Search for the cell housing the specified text and yield its (x, y) center coordinate. 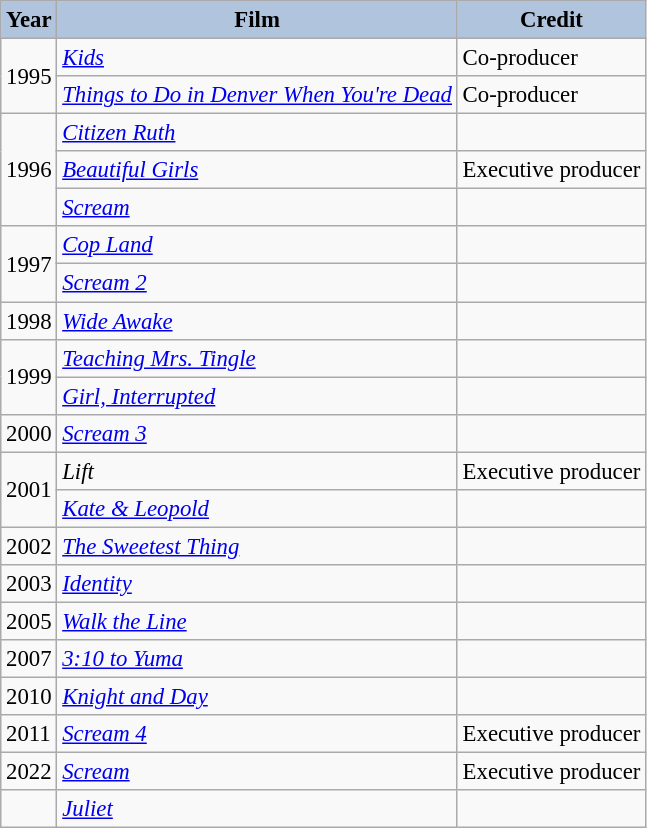
3:10 to Yuma (257, 659)
2003 (29, 584)
Things to Do in Denver When You're Dead (257, 95)
Kids (257, 58)
Scream 3 (257, 433)
Identity (257, 584)
2005 (29, 621)
Scream 4 (257, 734)
Juliet (257, 809)
2007 (29, 659)
Lift (257, 471)
2011 (29, 734)
Girl, Interrupted (257, 396)
1997 (29, 264)
Beautiful Girls (257, 170)
Credit (551, 20)
The Sweetest Thing (257, 546)
Scream 2 (257, 283)
2022 (29, 772)
Walk the Line (257, 621)
2010 (29, 697)
Year (29, 20)
1999 (29, 376)
Wide Awake (257, 321)
2001 (29, 490)
Film (257, 20)
2002 (29, 546)
Kate & Leopold (257, 509)
Cop Land (257, 245)
Citizen Ruth (257, 133)
1998 (29, 321)
2000 (29, 433)
Knight and Day (257, 697)
1995 (29, 76)
Teaching Mrs. Tingle (257, 358)
1996 (29, 170)
